Output the (X, Y) coordinate of the center of the cell containing the given text.  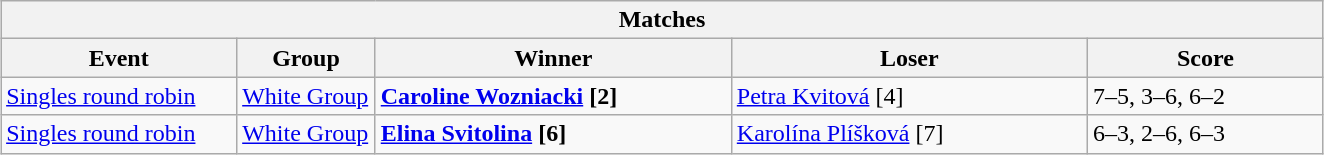
Matches (662, 20)
Score (1205, 58)
Loser (909, 58)
Winner (553, 58)
Petra Kvitová [4] (909, 96)
Karolína Plíšková [7] (909, 134)
Caroline Wozniacki [2] (553, 96)
6–3, 2–6, 6–3 (1205, 134)
Event (119, 58)
Group (306, 58)
7–5, 3–6, 6–2 (1205, 96)
Elina Svitolina [6] (553, 134)
